Determine the (x, y) coordinate at the center of the cell enclosing the given text.  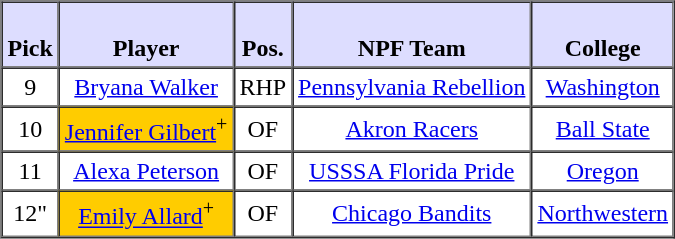
10 (30, 128)
College (602, 35)
RHP (262, 88)
Oregon (602, 172)
Pick (30, 35)
Northwestern (602, 214)
Alexa Peterson (146, 172)
USSSA Florida Pride (412, 172)
Pos. (262, 35)
9 (30, 88)
Pennsylvania Rebellion (412, 88)
NPF Team (412, 35)
11 (30, 172)
Jennifer Gilbert+ (146, 128)
12" (30, 214)
Chicago Bandits (412, 214)
Emily Allard+ (146, 214)
Washington (602, 88)
Bryana Walker (146, 88)
Akron Racers (412, 128)
Player (146, 35)
Ball State (602, 128)
